Determine the [X, Y] coordinate at the center of the cell enclosing the given text.  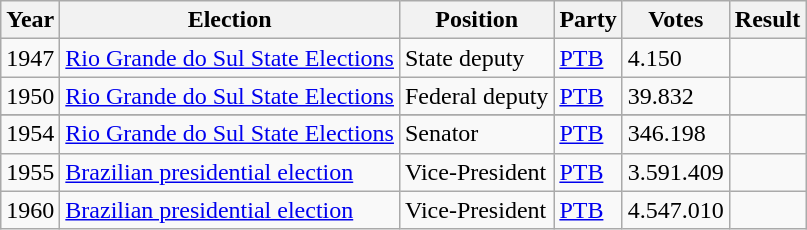
39.832 [676, 96]
Party [588, 20]
1950 [30, 96]
1955 [30, 172]
4.547.010 [676, 210]
State deputy [476, 58]
Federal deputy [476, 96]
1954 [30, 134]
1960 [30, 210]
Position [476, 20]
Result [767, 20]
3.591.409 [676, 172]
4.150 [676, 58]
1947 [30, 58]
346.198 [676, 134]
Year [30, 20]
Senator [476, 134]
Votes [676, 20]
Election [230, 20]
